Determine the [x, y] coordinate at the center of the cell enclosing the given text.  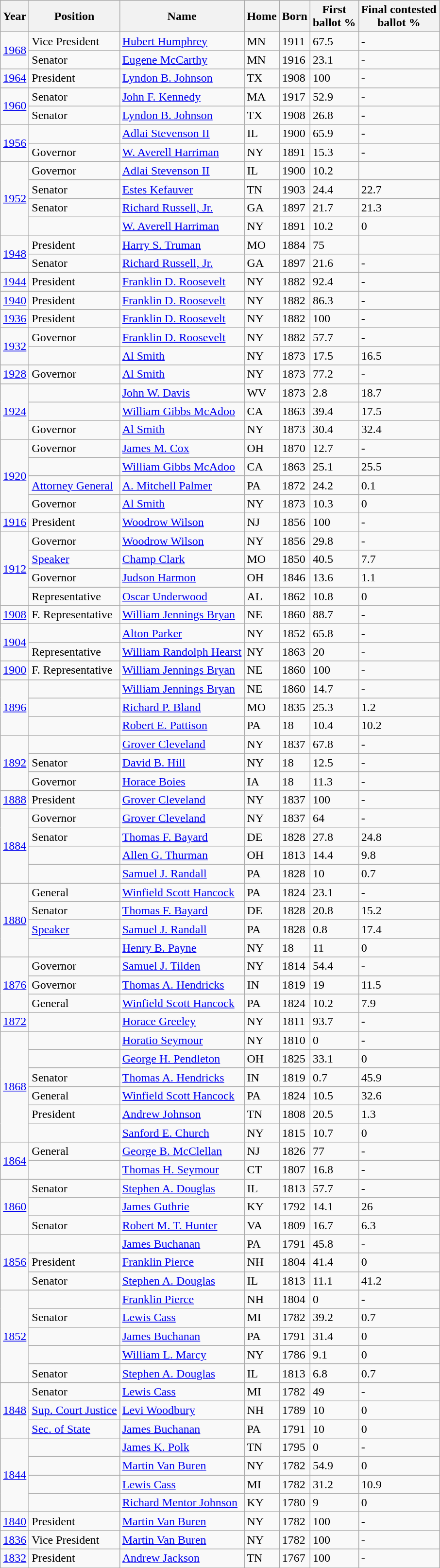
12.5 [334, 763]
45.9 [399, 1077]
Sanford E. Church [182, 1133]
MA [262, 97]
9 [334, 1503]
16.7 [334, 1225]
Sup. Court Justice [74, 1410]
1767 [294, 1558]
65.8 [334, 633]
1840 [15, 1521]
39.4 [334, 411]
41.2 [399, 1281]
Home [262, 17]
1888 [15, 800]
Thomas H. Seymour [182, 1170]
20.8 [334, 911]
25.5 [399, 467]
AL [262, 596]
Horace Boies [182, 781]
19 [334, 985]
77.2 [334, 374]
40.5 [334, 559]
1904 [15, 643]
31.2 [334, 1484]
William L. Marcy [182, 1355]
0.8 [334, 929]
67.5 [334, 41]
Allen G. Thurman [182, 855]
1815 [294, 1133]
41.4 [334, 1262]
7.9 [399, 1003]
John W. Davis [182, 393]
1826 [294, 1151]
18.7 [399, 393]
IA [262, 781]
27.8 [334, 836]
1789 [294, 1410]
16.5 [399, 356]
14.7 [334, 689]
1.1 [399, 578]
9.8 [399, 855]
1928 [15, 374]
64 [334, 818]
Champ Clark [182, 559]
31.4 [334, 1336]
1792 [294, 1207]
Attorney General [74, 485]
Estes Kefauver [182, 189]
32.6 [399, 1096]
1844 [15, 1475]
10.9 [399, 1484]
11.1 [334, 1281]
1917 [294, 97]
10.7 [334, 1133]
1836 [15, 1540]
1.3 [399, 1114]
Harry S. Truman [182, 244]
49 [334, 1392]
13.6 [334, 578]
Horace Greeley [182, 1022]
George B. McClellan [182, 1151]
22.7 [399, 189]
65.9 [334, 134]
David B. Hill [182, 763]
1896 [15, 707]
1848 [15, 1410]
26 [399, 1207]
33.1 [334, 1059]
Levi Woodbury [182, 1410]
10.3 [334, 504]
54.4 [334, 966]
45.8 [334, 1244]
17.4 [399, 929]
George H. Pendleton [182, 1059]
Eugene McCarthy [182, 60]
7.7 [399, 559]
1876 [15, 985]
20 [334, 652]
1862 [294, 596]
Name [182, 17]
WV [262, 393]
Horatio Seymour [182, 1040]
0.1 [399, 485]
Born [294, 17]
1932 [15, 347]
1892 [15, 763]
1.2 [399, 707]
24.2 [334, 485]
1868 [15, 1086]
1936 [15, 319]
1920 [15, 476]
15.2 [399, 911]
1944 [15, 282]
1780 [294, 1503]
Andrew Johnson [182, 1114]
1809 [294, 1225]
First ballot % [334, 17]
93.7 [334, 1022]
11.5 [399, 985]
21.6 [334, 263]
1846 [294, 578]
1832 [15, 1558]
20.5 [334, 1114]
Final contested ballot % [399, 17]
10.8 [334, 596]
James M. Cox [182, 448]
16.8 [334, 1170]
75 [334, 244]
1870 [294, 448]
Judson Harmon [182, 578]
21.7 [334, 208]
1814 [294, 966]
24.8 [399, 836]
21.3 [399, 208]
1880 [15, 920]
CT [262, 1170]
1825 [294, 1059]
1795 [294, 1447]
14.1 [334, 1207]
1786 [294, 1355]
9.1 [334, 1355]
15.3 [334, 152]
1960 [15, 106]
Samuel J. Tilden [182, 966]
Year [15, 17]
Andrew Jackson [182, 1558]
1807 [294, 1170]
Richard Mentor Johnson [182, 1503]
92.4 [334, 282]
6.8 [334, 1373]
26.8 [334, 115]
32.4 [399, 430]
10.5 [334, 1096]
1912 [15, 569]
1940 [15, 300]
67.8 [334, 744]
11 [334, 948]
James K. Polk [182, 1447]
Sec. of State [74, 1429]
1952 [15, 198]
1948 [15, 254]
1811 [294, 1022]
Richard P. Bland [182, 707]
54.9 [334, 1466]
1903 [294, 189]
1864 [15, 1161]
James Guthrie [182, 1207]
2.8 [334, 393]
A. Mitchell Palmer [182, 485]
1956 [15, 143]
Alton Parker [182, 633]
1835 [294, 707]
24.4 [334, 189]
1964 [15, 78]
29.8 [334, 541]
Oscar Underwood [182, 596]
6.3 [399, 1225]
1911 [294, 41]
1968 [15, 51]
1808 [294, 1114]
12.7 [334, 448]
Robert E. Pattison [182, 726]
30.4 [334, 430]
14.4 [334, 855]
Henry B. Payne [182, 948]
Hubert Humphrey [182, 41]
VA [262, 1225]
11.3 [334, 781]
88.7 [334, 615]
John F. Kennedy [182, 97]
25.1 [334, 467]
39.2 [334, 1318]
10.4 [334, 726]
1924 [15, 411]
52.9 [334, 97]
77 [334, 1151]
Position [74, 17]
William Randolph Hearst [182, 652]
1810 [294, 1040]
1850 [294, 559]
86.3 [334, 300]
Robert M. T. Hunter [182, 1225]
25.3 [334, 707]
